Search for the cell housing the specified text and yield its [x, y] center coordinate. 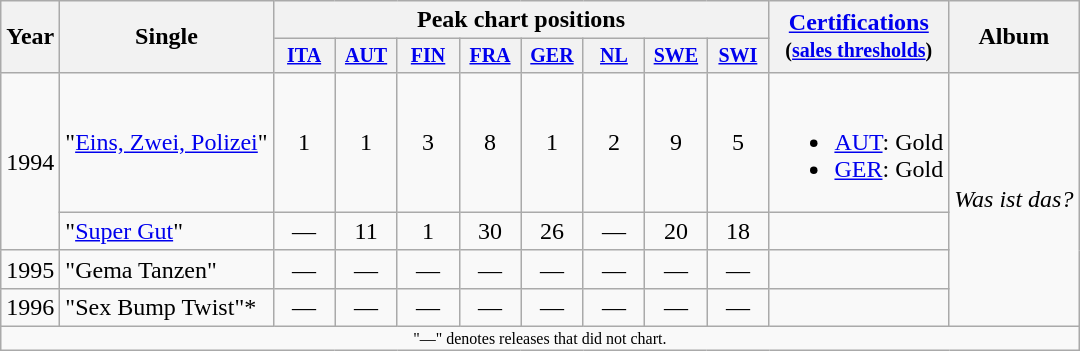
GER [552, 56]
30 [490, 231]
"—" denotes releases that did not chart. [540, 339]
SWE [676, 56]
Single [166, 37]
FRA [490, 56]
"Sex Bump Twist"* [166, 307]
"Super Gut" [166, 231]
ITA [304, 56]
AUT: GoldGER: Gold [859, 142]
AUT [366, 56]
1995 [30, 269]
1994 [30, 161]
Year [30, 37]
"Gema Tanzen" [166, 269]
2 [614, 142]
SWI [738, 56]
Album [1014, 37]
8 [490, 142]
9 [676, 142]
18 [738, 231]
1996 [30, 307]
FIN [428, 56]
"Eins, Zwei, Polizei" [166, 142]
11 [366, 231]
26 [552, 231]
NL [614, 56]
Peak chart positions [521, 20]
5 [738, 142]
Certifications(sales thresholds) [859, 37]
Was ist das? [1014, 199]
3 [428, 142]
20 [676, 231]
